Identify which cell holds the provided text, then report its (X, Y) central coordinate. 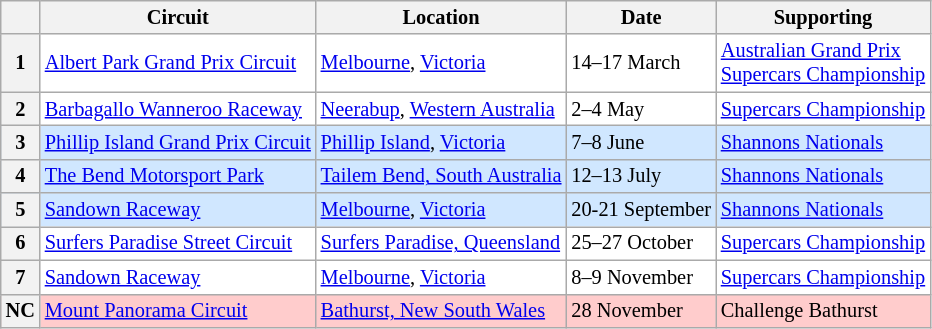
25–27 October (641, 243)
2 (20, 109)
4 (20, 176)
Date (641, 17)
Australian Grand Prix Supercars Championship (823, 63)
Albert Park Grand Prix Circuit (178, 63)
5 (20, 210)
6 (20, 243)
28 November (641, 311)
12–13 July (641, 176)
Surfers Paradise, Queensland (442, 243)
7–8 June (641, 142)
20-21 September (641, 210)
Mount Panorama Circuit (178, 311)
8–9 November (641, 277)
The Bend Motorsport Park (178, 176)
7 (20, 277)
Challenge Bathurst (823, 311)
Phillip Island, Victoria (442, 142)
1 (20, 63)
NC (20, 311)
Location (442, 17)
Tailem Bend, South Australia (442, 176)
14–17 March (641, 63)
Bathurst, New South Wales (442, 311)
Surfers Paradise Street Circuit (178, 243)
Barbagallo Wanneroo Raceway (178, 109)
Neerabup, Western Australia (442, 109)
Phillip Island Grand Prix Circuit (178, 142)
Circuit (178, 17)
2–4 May (641, 109)
3 (20, 142)
Supporting (823, 17)
